Capture the cell that displays the provided text and extract its [x, y] central coordinate. 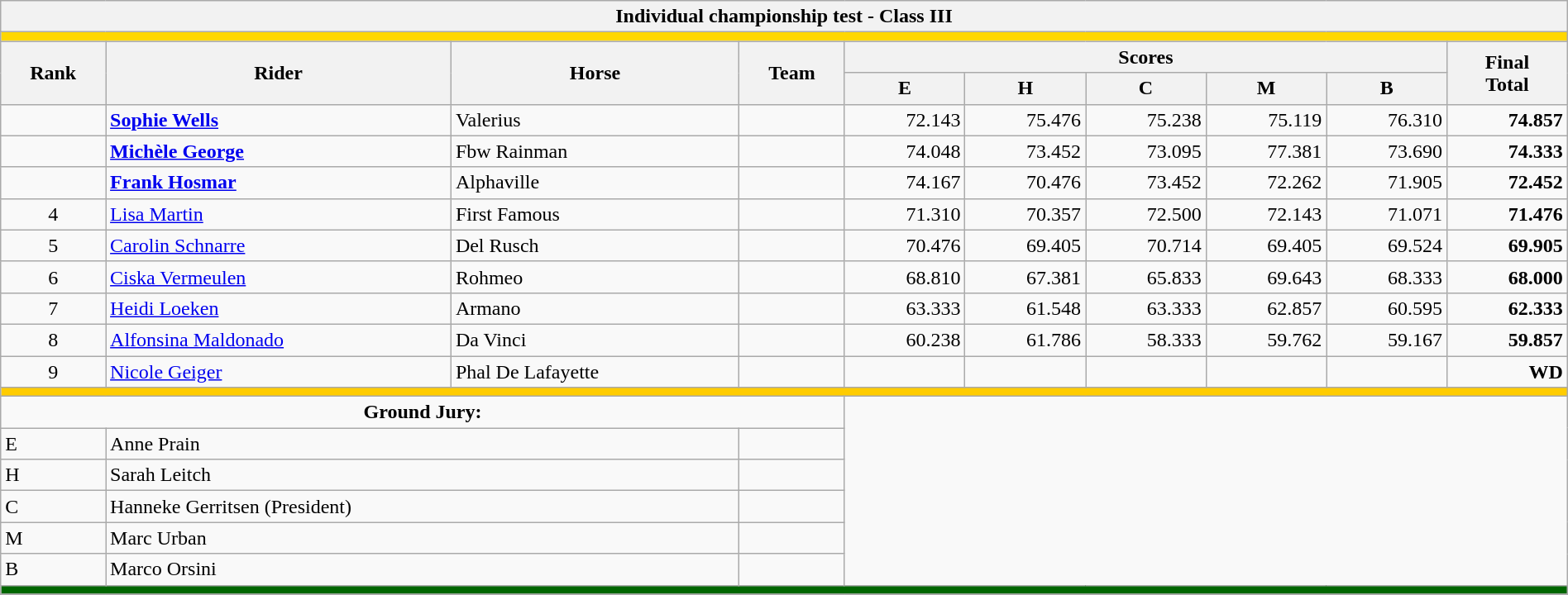
First Famous [595, 214]
Anne Prain [423, 444]
6 [53, 277]
Phal De Lafayette [595, 371]
71.476 [1508, 214]
71.310 [905, 214]
4 [53, 214]
Rank [53, 73]
69.524 [1387, 245]
62.333 [1508, 308]
74.333 [1508, 151]
Del Rusch [595, 245]
Alphaville [595, 183]
70.714 [1146, 245]
Fbw Rainman [595, 151]
58.333 [1146, 340]
9 [53, 371]
62.857 [1266, 308]
Team [792, 73]
Individual championship test - Class III [784, 17]
71.905 [1387, 183]
7 [53, 308]
Marc Urban [423, 538]
69.643 [1266, 277]
65.833 [1146, 277]
8 [53, 340]
5 [53, 245]
Rider [279, 73]
68.333 [1387, 277]
Lisa Martin [279, 214]
Ciska Vermeulen [279, 277]
Frank Hosmar [279, 183]
61.786 [1025, 340]
Heidi Loeken [279, 308]
Sophie Wells [279, 120]
73.095 [1146, 151]
61.548 [1025, 308]
Hanneke Gerritsen (President) [423, 507]
Alfonsina Maldonado [279, 340]
59.167 [1387, 340]
WD [1508, 371]
74.048 [905, 151]
Ground Jury: [423, 412]
75.238 [1146, 120]
FinalTotal [1508, 73]
72.500 [1146, 214]
Rohmeo [595, 277]
75.476 [1025, 120]
59.857 [1508, 340]
Scores [1145, 57]
60.595 [1387, 308]
59.762 [1266, 340]
Da Vinci [595, 340]
Armano [595, 308]
71.071 [1387, 214]
67.381 [1025, 277]
74.167 [905, 183]
Horse [595, 73]
73.690 [1387, 151]
Marco Orsini [423, 569]
68.000 [1508, 277]
Valerius [595, 120]
72.262 [1266, 183]
68.810 [905, 277]
72.452 [1508, 183]
60.238 [905, 340]
Michèle George [279, 151]
76.310 [1387, 120]
70.357 [1025, 214]
Nicole Geiger [279, 371]
74.857 [1508, 120]
77.381 [1266, 151]
Carolin Schnarre [279, 245]
75.119 [1266, 120]
Sarah Leitch [423, 475]
69.905 [1508, 245]
